Return (x, y) of the center of cell containing provided text 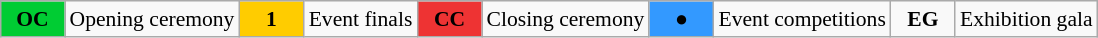
Closing ceremony (566, 19)
Opening ceremony (152, 19)
OC (32, 19)
EG (923, 19)
Event competitions (802, 19)
1 (271, 19)
CC (449, 19)
Event finals (361, 19)
Exhibition gala (1026, 19)
● (681, 19)
